Find where the given text appears and provide that cell's center as [X, Y] coordinate. 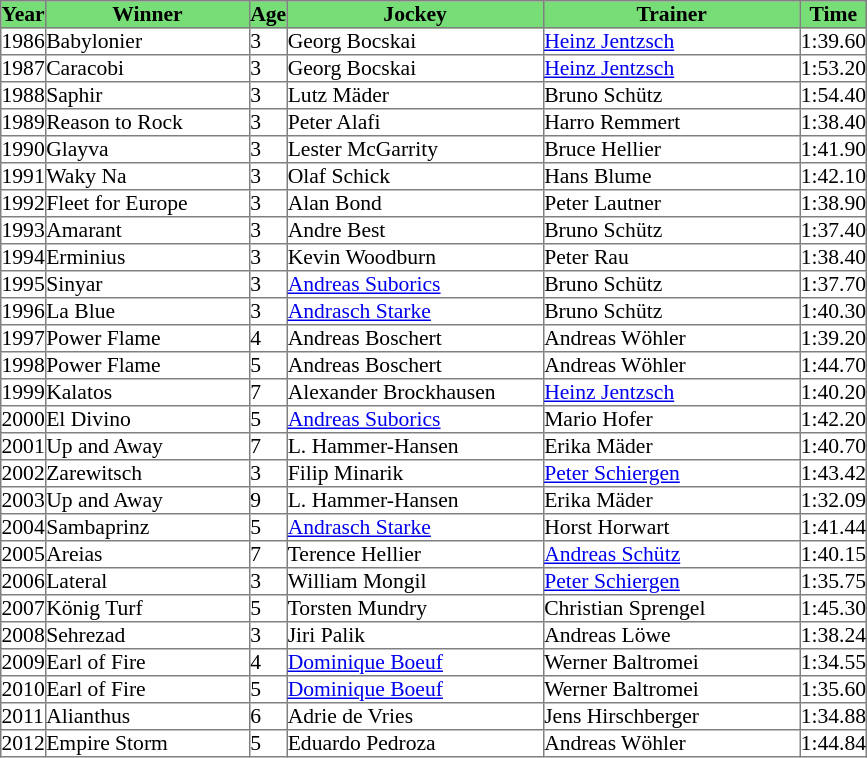
1987 [24, 68]
1:38.90 [834, 204]
Jockey [415, 14]
Sinyar [147, 284]
Peter Rau [671, 258]
Peter Lautner [671, 204]
1999 [24, 392]
Mario Hofer [671, 420]
1:41.90 [834, 150]
Bruce Hellier [671, 150]
Andre Best [415, 230]
Jens Hirschberger [671, 716]
2000 [24, 420]
Empire Storm [147, 744]
2002 [24, 474]
Reason to Rock [147, 122]
1991 [24, 176]
Lateral [147, 582]
Fleet for Europe [147, 204]
1:42.10 [834, 176]
Glayva [147, 150]
2012 [24, 744]
La Blue [147, 312]
Lester McGarrity [415, 150]
Caracobi [147, 68]
9 [268, 500]
Jiri Palik [415, 636]
Hans Blume [671, 176]
1998 [24, 366]
Alianthus [147, 716]
Kevin Woodburn [415, 258]
Peter Alafi [415, 122]
Waky Na [147, 176]
Sehrezad [147, 636]
Winner [147, 14]
1997 [24, 338]
Olaf Schick [415, 176]
Sambaprinz [147, 528]
El Divino [147, 420]
1:37.40 [834, 230]
Torsten Mundry [415, 608]
1989 [24, 122]
Adrie de Vries [415, 716]
2011 [24, 716]
2004 [24, 528]
1:43.42 [834, 474]
1:40.30 [834, 312]
1:34.88 [834, 716]
Christian Sprengel [671, 608]
2009 [24, 662]
1:40.20 [834, 392]
2006 [24, 582]
6 [268, 716]
1996 [24, 312]
1:40.70 [834, 446]
Age [268, 14]
1994 [24, 258]
Lutz Mäder [415, 96]
1:39.60 [834, 42]
1:39.20 [834, 338]
Trainer [671, 14]
Filip Minarik [415, 474]
Babylonier [147, 42]
2008 [24, 636]
1:42.20 [834, 420]
2010 [24, 690]
Year [24, 14]
Erminius [147, 258]
1:35.75 [834, 582]
Zarewitsch [147, 474]
Areias [147, 554]
1:40.15 [834, 554]
Horst Horwart [671, 528]
2007 [24, 608]
1986 [24, 42]
1:32.09 [834, 500]
1:34.55 [834, 662]
Harro Remmert [671, 122]
1:41.44 [834, 528]
Alexander Brockhausen [415, 392]
2001 [24, 446]
Alan Bond [415, 204]
1993 [24, 230]
Andreas Löwe [671, 636]
König Turf [147, 608]
Time [834, 14]
1990 [24, 150]
Eduardo Pedroza [415, 744]
Kalatos [147, 392]
1:35.60 [834, 690]
1:45.30 [834, 608]
Andreas Schütz [671, 554]
1:53.20 [834, 68]
William Mongil [415, 582]
1:38.24 [834, 636]
1992 [24, 204]
1988 [24, 96]
1995 [24, 284]
1:44.84 [834, 744]
1:44.70 [834, 366]
2003 [24, 500]
Saphir [147, 96]
1:54.40 [834, 96]
2005 [24, 554]
Terence Hellier [415, 554]
Amarant [147, 230]
1:37.70 [834, 284]
